Find where the given text appears and provide that cell's center as [x, y] coordinate. 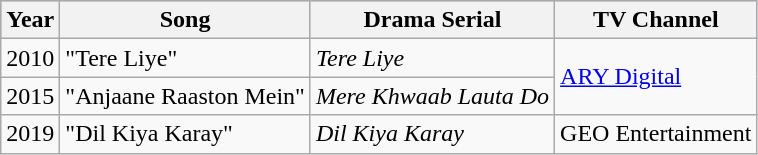
2010 [30, 58]
GEO Entertainment [656, 134]
2019 [30, 134]
Dil Kiya Karay [432, 134]
"Tere Liye" [186, 58]
"Dil Kiya Karay" [186, 134]
"Anjaane Raaston Mein" [186, 96]
Mere Khwaab Lauta Do [432, 96]
Drama Serial [432, 20]
2015 [30, 96]
TV Channel [656, 20]
Tere Liye [432, 58]
ARY Digital [656, 77]
Song [186, 20]
Year [30, 20]
